Search for the cell housing the specified text and yield its (X, Y) center coordinate. 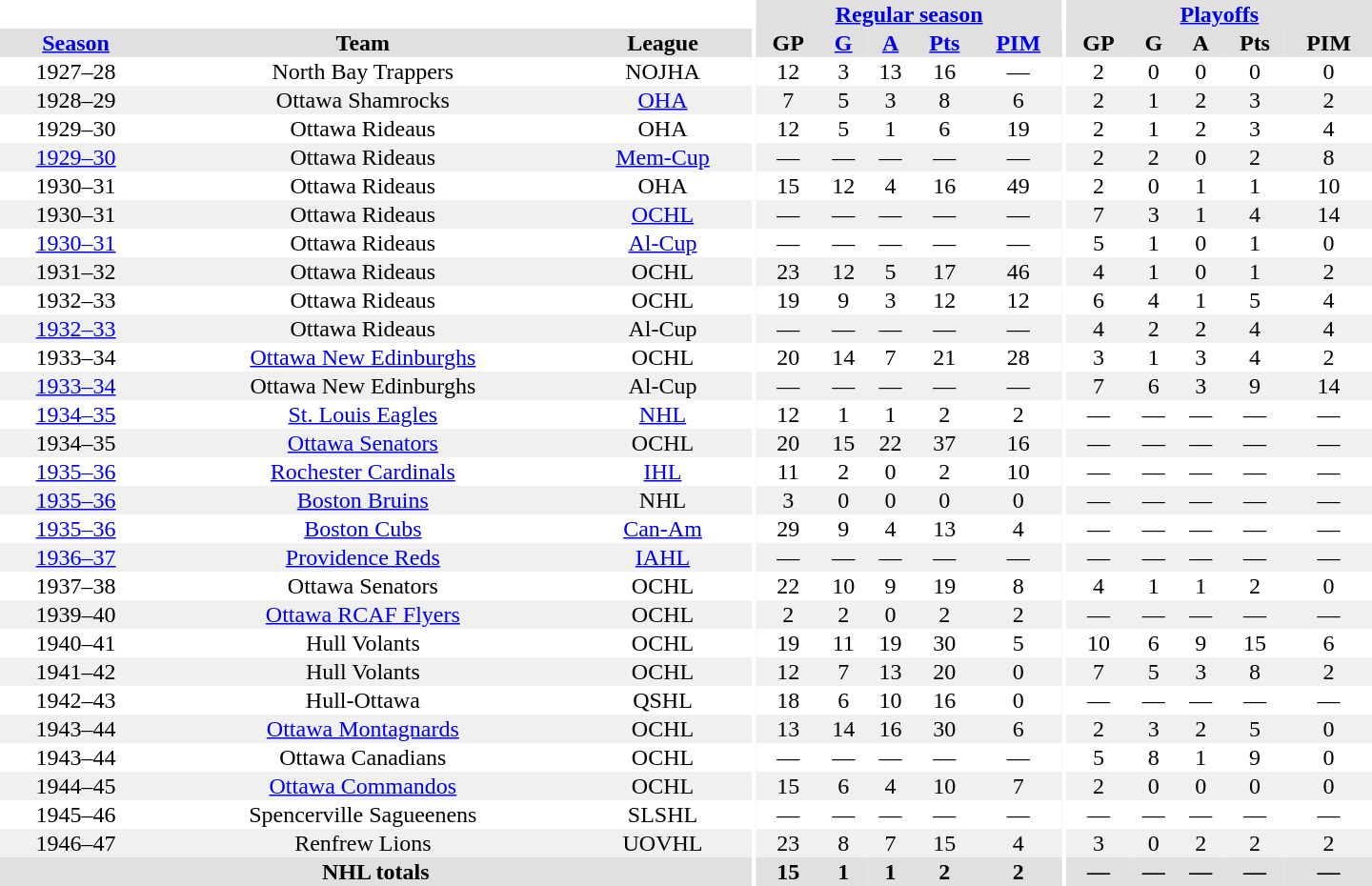
Ottawa Canadians (362, 757)
Ottawa Montagnards (362, 729)
League (662, 43)
Renfrew Lions (362, 843)
1940–41 (76, 643)
IAHL (662, 557)
Regular season (909, 14)
Playoffs (1220, 14)
49 (1018, 186)
28 (1018, 357)
37 (944, 443)
Spencerville Sagueenens (362, 815)
NOJHA (662, 71)
1941–42 (76, 672)
NHL totals (375, 872)
Ottawa RCAF Flyers (362, 614)
1942–43 (76, 700)
21 (944, 357)
46 (1018, 272)
Boston Cubs (362, 529)
1928–29 (76, 100)
Providence Reds (362, 557)
Team (362, 43)
29 (788, 529)
IHL (662, 472)
Season (76, 43)
Boston Bruins (362, 500)
1944–45 (76, 786)
Ottawa Commandos (362, 786)
North Bay Trappers (362, 71)
1937–38 (76, 586)
Ottawa Shamrocks (362, 100)
18 (788, 700)
Can-Am (662, 529)
1946–47 (76, 843)
1936–37 (76, 557)
1939–40 (76, 614)
1931–32 (76, 272)
1927–28 (76, 71)
Hull-Ottawa (362, 700)
1945–46 (76, 815)
QSHL (662, 700)
Mem-Cup (662, 157)
UOVHL (662, 843)
SLSHL (662, 815)
Rochester Cardinals (362, 472)
17 (944, 272)
St. Louis Eagles (362, 414)
